From the cell containing the given text, extract its center point as (X, Y) coordinate. 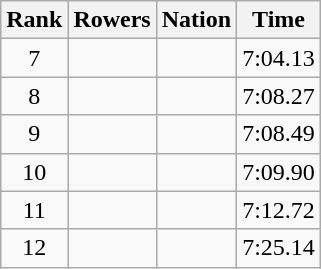
11 (34, 210)
Time (279, 20)
7 (34, 58)
8 (34, 96)
7:04.13 (279, 58)
7:08.27 (279, 96)
7:08.49 (279, 134)
12 (34, 248)
7:09.90 (279, 172)
7:25.14 (279, 248)
Nation (196, 20)
10 (34, 172)
9 (34, 134)
Rowers (112, 20)
7:12.72 (279, 210)
Rank (34, 20)
